Output the [X, Y] coordinate of the center of the cell containing the given text.  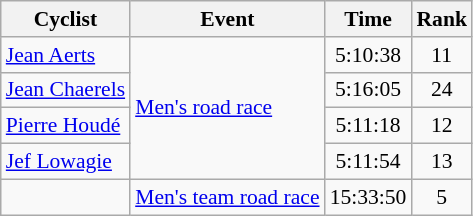
Cyclist [66, 19]
24 [442, 90]
Jean Chaerels [66, 90]
5:11:54 [368, 162]
Men's team road race [227, 197]
Time [368, 19]
5:16:05 [368, 90]
12 [442, 126]
13 [442, 162]
Men's road race [227, 108]
Jean Aerts [66, 55]
15:33:50 [368, 197]
5:10:38 [368, 55]
Rank [442, 19]
Event [227, 19]
5:11:18 [368, 126]
Pierre Houdé [66, 126]
Jef Lowagie [66, 162]
5 [442, 197]
11 [442, 55]
